Extract the [X, Y] coordinate from the center of the cell holding the provided text.  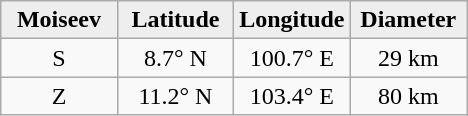
Z [59, 96]
100.7° E [292, 58]
11.2° N [175, 96]
Longitude [292, 20]
103.4° E [292, 96]
29 km [408, 58]
80 km [408, 96]
S [59, 58]
Latitude [175, 20]
Diameter [408, 20]
Moiseev [59, 20]
8.7° N [175, 58]
